Output the [x, y] coordinate of the center of the cell containing the given text.  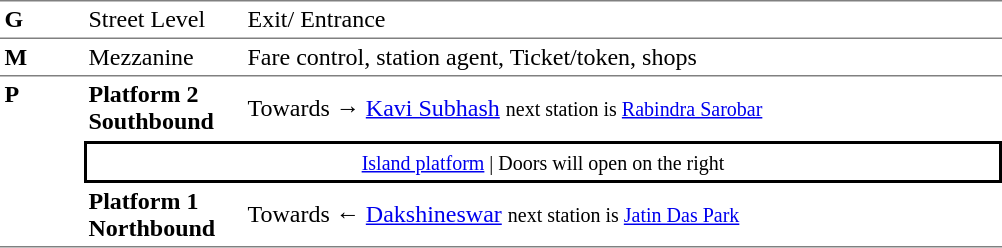
Platform 1Northbound [164, 215]
Street Level [164, 20]
G [42, 20]
Island platform | Doors will open on the right [543, 162]
Towards → Kavi Subhash next station is Rabindra Sarobar [622, 108]
P [42, 162]
Exit/ Entrance [622, 20]
Mezzanine [164, 58]
Towards ← Dakshineswar next station is Jatin Das Park [622, 215]
Fare control, station agent, Ticket/token, shops [622, 58]
Platform 2Southbound [164, 108]
M [42, 58]
